Provide the [X, Y] coordinate of the cell's center where the given text is located.  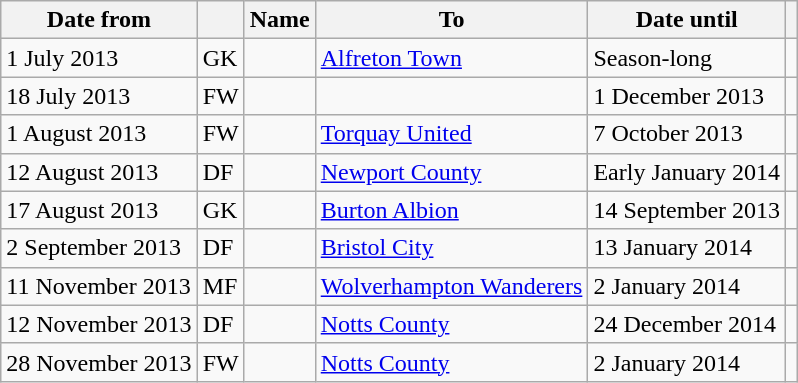
Early January 2014 [687, 172]
Alfreton Town [452, 58]
Name [280, 20]
1 July 2013 [99, 58]
28 November 2013 [99, 362]
To [452, 20]
Torquay United [452, 134]
Wolverhampton Wanderers [452, 286]
Date from [99, 20]
Bristol City [452, 248]
MF [220, 286]
18 July 2013 [99, 96]
1 August 2013 [99, 134]
14 September 2013 [687, 210]
24 December 2014 [687, 324]
Date until [687, 20]
Season-long [687, 58]
11 November 2013 [99, 286]
7 October 2013 [687, 134]
12 November 2013 [99, 324]
2 September 2013 [99, 248]
Burton Albion [452, 210]
12 August 2013 [99, 172]
1 December 2013 [687, 96]
17 August 2013 [99, 210]
13 January 2014 [687, 248]
Newport County [452, 172]
